For the text-containing cell, return its midpoint in [x, y] coordinate format. 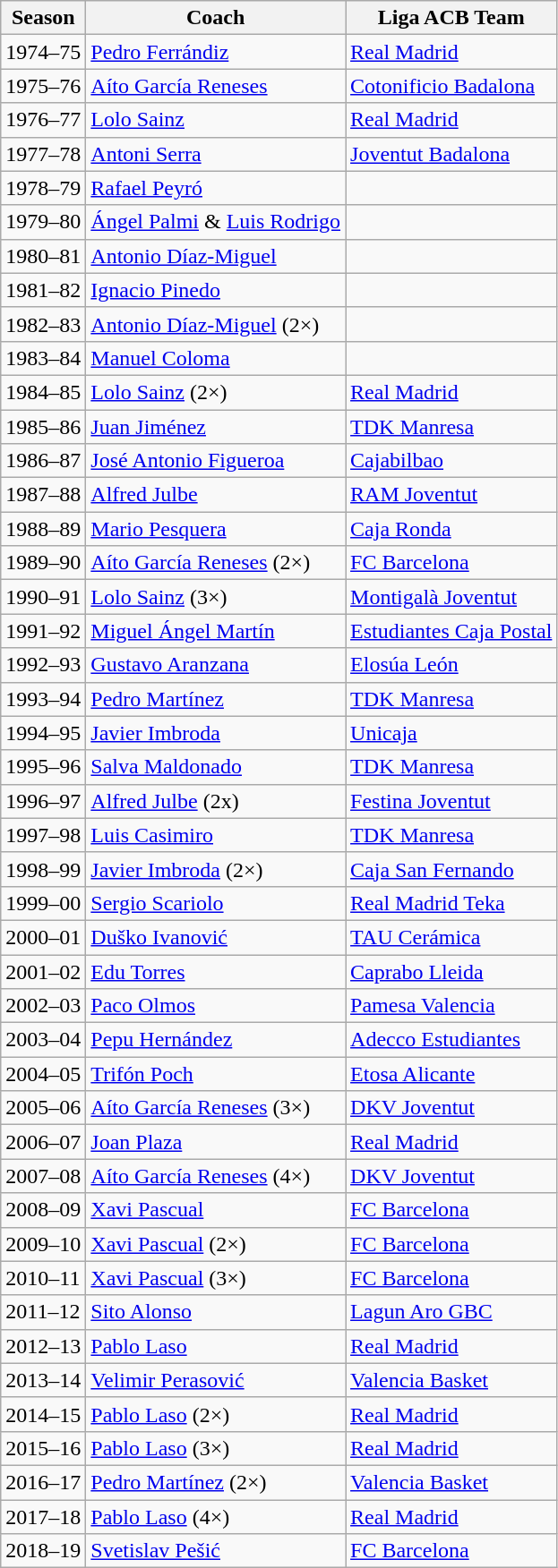
Montigalà Joventut [451, 597]
1988–89 [43, 529]
Pablo Laso (4×) [216, 1517]
Cotonificio Badalona [451, 86]
Pamesa Valencia [451, 1006]
Xavi Pascual [216, 1210]
Joventut Badalona [451, 154]
2005–06 [43, 1108]
Trifón Poch [216, 1074]
Mario Pesquera [216, 529]
Salva Maldonado [216, 767]
1985–86 [43, 427]
Aíto García Reneses (2×) [216, 563]
1980–81 [43, 256]
Ángel Palmi & Luis Rodrigo [216, 222]
1994–95 [43, 733]
Lolo Sainz (3×) [216, 597]
Estudiantes Caja Postal [451, 631]
2015–16 [43, 1448]
1982–83 [43, 324]
Coach [216, 18]
Pablo Laso (2×) [216, 1414]
Aíto García Reneses (4×) [216, 1176]
Festina Joventut [451, 801]
RAM Joventut [451, 495]
1984–85 [43, 392]
Pablo Laso [216, 1346]
Adecco Estudiantes [451, 1040]
Edu Torres [216, 971]
Elosúa León [451, 665]
2014–15 [43, 1414]
1981–82 [43, 290]
Rafael Peyró [216, 188]
Unicaja [451, 733]
Xavi Pascual (3×) [216, 1278]
Ignacio Pinedo [216, 290]
Caprabo Lleida [451, 971]
Miguel Ángel Martín [216, 631]
1987–88 [43, 495]
Pedro Martínez (2×) [216, 1482]
Antoni Serra [216, 154]
Sergio Scariolo [216, 903]
Pedro Ferrándiz [216, 52]
2017–18 [43, 1517]
2016–17 [43, 1482]
2004–05 [43, 1074]
Javier Imbroda [216, 733]
2001–02 [43, 971]
2010–11 [43, 1278]
Paco Olmos [216, 1006]
José Antonio Figueroa [216, 461]
TAU Cerámica [451, 937]
Velimir Perasović [216, 1380]
Season [43, 18]
Lolo Sainz [216, 120]
Etosa Alicante [451, 1074]
Lolo Sainz (2×) [216, 392]
1996–97 [43, 801]
Caja Ronda [451, 529]
Luis Casimiro [216, 835]
Juan Jiménez [216, 427]
1989–90 [43, 563]
Pepu Hernández [216, 1040]
Joan Plaza [216, 1142]
1986–87 [43, 461]
2018–19 [43, 1551]
2002–03 [43, 1006]
2008–09 [43, 1210]
2011–12 [43, 1312]
Real Madrid Teka [451, 903]
Xavi Pascual (2×) [216, 1244]
1997–98 [43, 835]
1991–92 [43, 631]
1999–00 [43, 903]
Antonio Díaz-Miguel [216, 256]
Duško Ivanović [216, 937]
Manuel Coloma [216, 358]
1974–75 [43, 52]
Aíto García Reneses (3×) [216, 1108]
1993–94 [43, 699]
1983–84 [43, 358]
1998–99 [43, 869]
2000–01 [43, 937]
1975–76 [43, 86]
Pedro Martínez [216, 699]
Antonio Díaz-Miguel (2×) [216, 324]
Lagun Aro GBC [451, 1312]
Sito Alonso [216, 1312]
2013–14 [43, 1380]
Caja San Fernando [451, 869]
1990–91 [43, 597]
2006–07 [43, 1142]
2003–04 [43, 1040]
1977–78 [43, 154]
2009–10 [43, 1244]
2007–08 [43, 1176]
Alfred Julbe [216, 495]
1995–96 [43, 767]
1976–77 [43, 120]
Aíto García Reneses [216, 86]
1978–79 [43, 188]
Liga ACB Team [451, 18]
Alfred Julbe (2x) [216, 801]
1992–93 [43, 665]
1979–80 [43, 222]
Javier Imbroda (2×) [216, 869]
Gustavo Aranzana [216, 665]
2012–13 [43, 1346]
Pablo Laso (3×) [216, 1448]
Svetislav Pešić [216, 1551]
Cajabilbao [451, 461]
